Return (X, Y) of the center of cell containing provided text 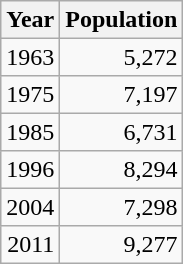
1963 (30, 56)
Population (122, 20)
1975 (30, 94)
1996 (30, 170)
5,272 (122, 56)
Year (30, 20)
8,294 (122, 170)
7,298 (122, 206)
2004 (30, 206)
2011 (30, 244)
1985 (30, 132)
9,277 (122, 244)
6,731 (122, 132)
7,197 (122, 94)
